Return [X, Y] of the center of cell containing provided text 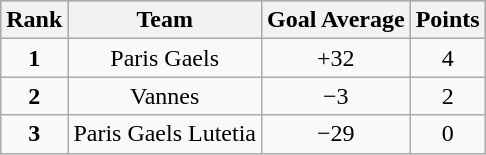
0 [448, 134]
Points [448, 20]
3 [34, 134]
4 [448, 58]
+32 [336, 58]
Vannes [165, 96]
Rank [34, 20]
−3 [336, 96]
Team [165, 20]
1 [34, 58]
Paris Gaels Lutetia [165, 134]
Goal Average [336, 20]
Paris Gaels [165, 58]
−29 [336, 134]
